Detect which cell encompasses the target text, then output its [X, Y] center coordinate. 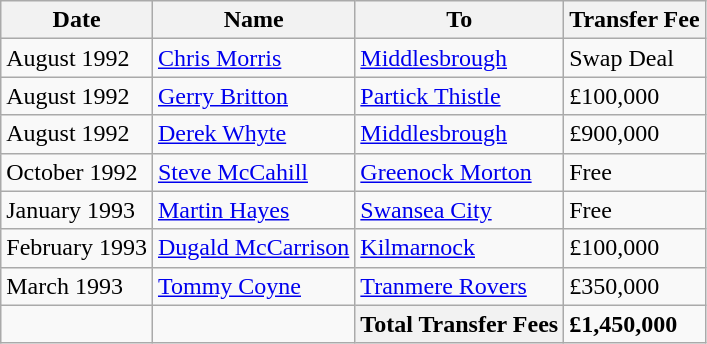
Martin Hayes [253, 210]
Partick Thistle [460, 96]
Dugald McCarrison [253, 248]
Tranmere Rovers [460, 286]
Total Transfer Fees [460, 324]
Kilmarnock [460, 248]
Chris Morris [253, 58]
October 1992 [77, 172]
Steve McCahill [253, 172]
Swap Deal [634, 58]
To [460, 20]
March 1993 [77, 286]
£1,450,000 [634, 324]
Tommy Coyne [253, 286]
February 1993 [77, 248]
Name [253, 20]
Transfer Fee [634, 20]
£350,000 [634, 286]
Date [77, 20]
Derek Whyte [253, 134]
Gerry Britton [253, 96]
£900,000 [634, 134]
Swansea City [460, 210]
January 1993 [77, 210]
Greenock Morton [460, 172]
